Determine the [x, y] coordinate at the center of the cell enclosing the given text.  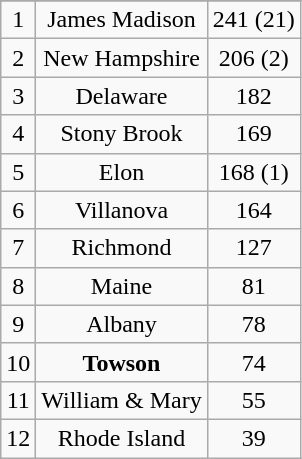
James Madison [122, 20]
2 [18, 58]
Elon [122, 172]
241 (21) [254, 20]
168 (1) [254, 172]
Rhode Island [122, 438]
11 [18, 400]
74 [254, 362]
Maine [122, 286]
William & Mary [122, 400]
3 [18, 96]
Towson [122, 362]
81 [254, 286]
10 [18, 362]
127 [254, 248]
182 [254, 96]
55 [254, 400]
4 [18, 134]
164 [254, 210]
Richmond [122, 248]
8 [18, 286]
Albany [122, 324]
6 [18, 210]
Delaware [122, 96]
Stony Brook [122, 134]
206 (2) [254, 58]
7 [18, 248]
39 [254, 438]
9 [18, 324]
78 [254, 324]
12 [18, 438]
1 [18, 20]
169 [254, 134]
5 [18, 172]
New Hampshire [122, 58]
Villanova [122, 210]
